From the cell containing the given text, extract its center point as (X, Y) coordinate. 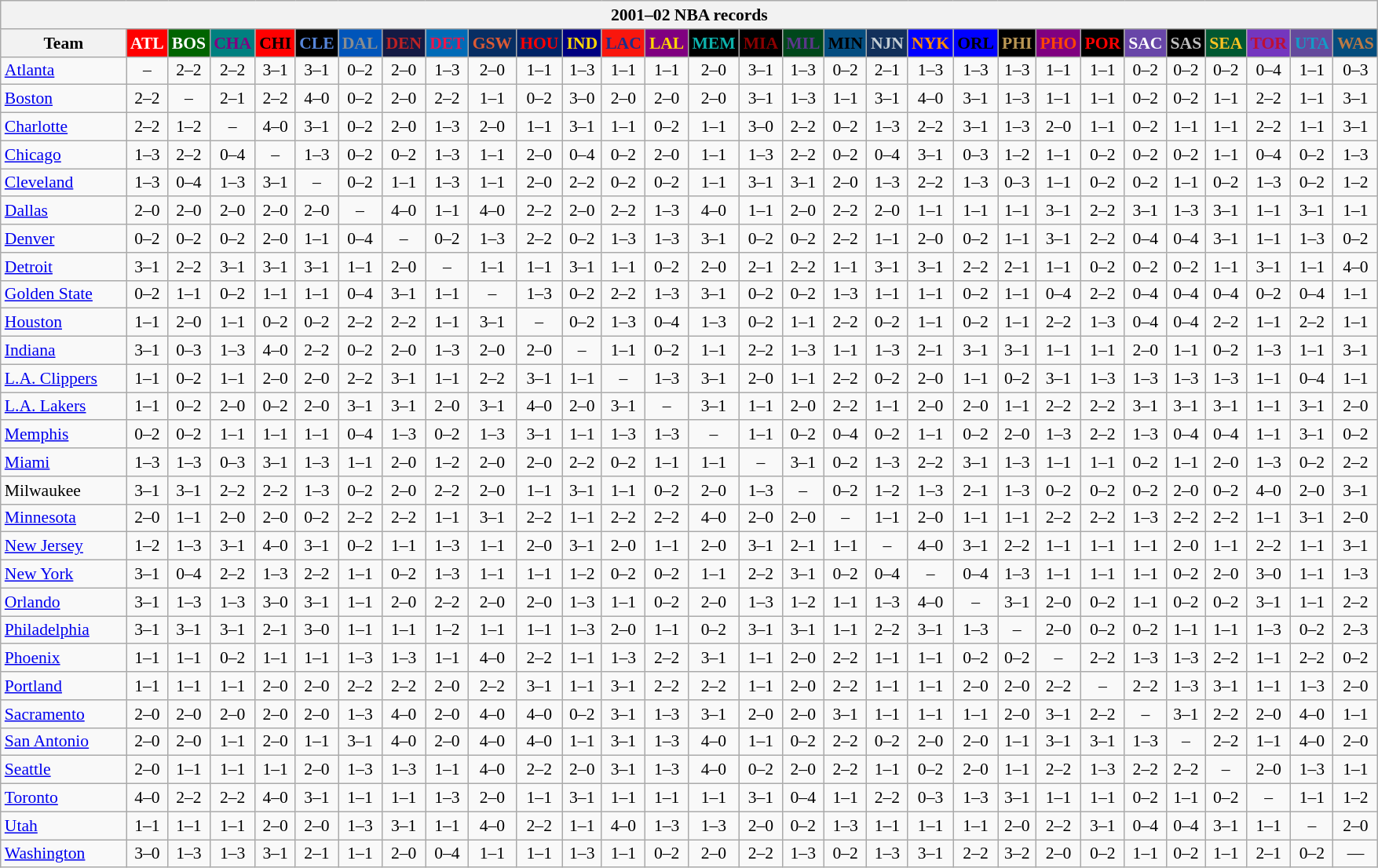
Atlanta (64, 71)
UTA (1312, 43)
— (1355, 854)
Seattle (64, 770)
Golden State (64, 294)
HOU (539, 43)
LAC (623, 43)
POR (1102, 43)
MIN (845, 43)
WAS (1355, 43)
Dallas (64, 211)
3–2 (1018, 854)
IND (582, 43)
Utah (64, 826)
Boston (64, 99)
ATL (148, 43)
Indiana (64, 351)
San Antonio (64, 742)
LAL (667, 43)
L.A. Lakers (64, 407)
2001–02 NBA records (689, 15)
Toronto (64, 798)
BOS (188, 43)
DET (448, 43)
Chicago (64, 155)
SAC (1145, 43)
Memphis (64, 435)
Detroit (64, 267)
Cleveland (64, 183)
Denver (64, 239)
Philadelphia (64, 630)
Portland (64, 686)
DAL (360, 43)
ORL (975, 43)
Houston (64, 323)
Team (64, 43)
SEA (1226, 43)
2–3 (1355, 630)
PHO (1058, 43)
DEN (404, 43)
Sacramento (64, 714)
Miami (64, 462)
SAS (1186, 43)
CHA (232, 43)
MIL (802, 43)
Milwaukee (64, 491)
Orlando (64, 602)
TOR (1269, 43)
GSW (493, 43)
CHI (275, 43)
Washington (64, 854)
MEM (713, 43)
MIA (761, 43)
New Jersey (64, 546)
NJN (887, 43)
Minnesota (64, 518)
PHI (1018, 43)
Charlotte (64, 127)
New York (64, 574)
L.A. Clippers (64, 378)
CLE (317, 43)
Phoenix (64, 658)
NYK (930, 43)
